Return the (x, y) coordinate for the center point of the cell that contains the specified text.  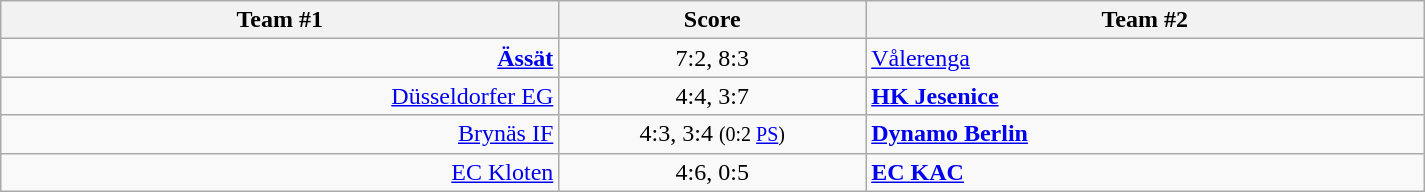
Team #1 (280, 20)
4:3, 3:4 (0:2 PS) (712, 134)
EC Kloten (280, 172)
EC KAC (1145, 172)
Dynamo Berlin (1145, 134)
Düsseldorfer EG (280, 96)
4:6, 0:5 (712, 172)
Brynäs IF (280, 134)
7:2, 8:3 (712, 58)
Ässät (280, 58)
Team #2 (1145, 20)
4:4, 3:7 (712, 96)
Vålerenga (1145, 58)
HK Jesenice (1145, 96)
Score (712, 20)
